Pinpoint the cell where the given text exists, returning its (X, Y) midpoint coordinate. 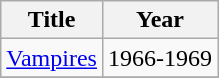
1966-1969 (160, 58)
Vampires (52, 58)
Title (52, 20)
Year (160, 20)
